Capture the cell that displays the provided text and extract its (x, y) central coordinate. 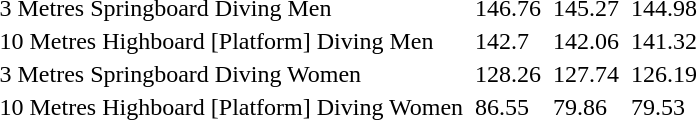
127.74 (586, 74)
142.06 (586, 41)
128.26 (508, 74)
142.7 (508, 41)
